Provide the (X, Y) coordinate of the cell's center where the given text is located.  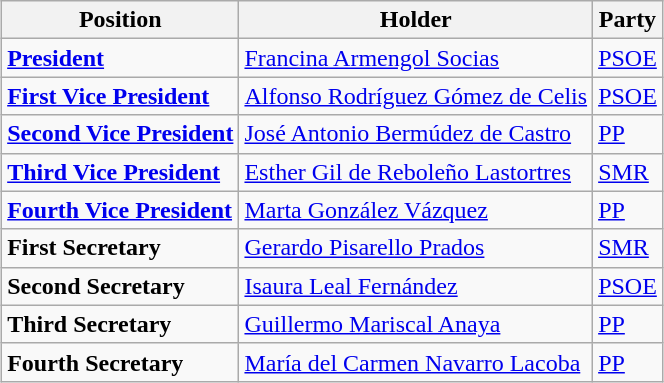
Francina Armengol Socias (416, 58)
Position (120, 20)
Party (628, 20)
Third Vice President (120, 172)
Gerardo Pisarello Prados (416, 248)
Third Secretary (120, 324)
First Vice President (120, 96)
María del Carmen Navarro Lacoba (416, 362)
Alfonso Rodríguez Gómez de Celis (416, 96)
Fourth Vice President (120, 210)
Fourth Secretary (120, 362)
Guillermo Mariscal Anaya (416, 324)
Isaura Leal Fernández (416, 286)
José Antonio Bermúdez de Castro (416, 134)
Holder (416, 20)
President (120, 58)
First Secretary (120, 248)
Second Vice President (120, 134)
Esther Gil de Reboleño Lastortres (416, 172)
Second Secretary (120, 286)
Marta González Vázquez (416, 210)
